Detect which cell encompasses the target text, then output its (X, Y) center coordinate. 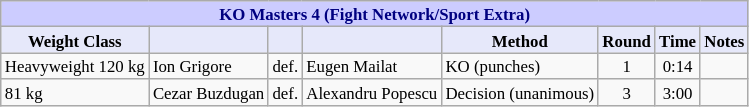
KO Masters 4 (Fight Network/Sport Extra) (375, 14)
Heavyweight 120 kg (75, 66)
3:00 (678, 93)
3 (626, 93)
KO (punches) (520, 66)
Method (520, 40)
81 kg (75, 93)
Notes (724, 40)
0:14 (678, 66)
Time (678, 40)
Alexandru Popescu (372, 93)
Cezar Buzdugan (209, 93)
Round (626, 40)
Ion Grigore (209, 66)
Weight Class (75, 40)
Decision (unanimous) (520, 93)
Eugen Mailat (372, 66)
1 (626, 66)
